Output the (x, y) coordinate of the center of the cell containing the given text.  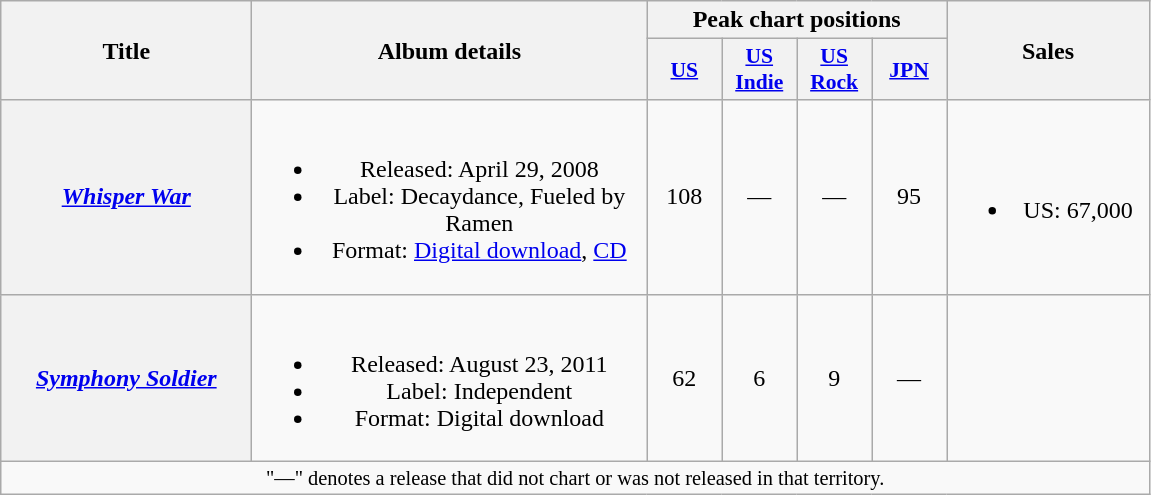
9 (834, 378)
Released: August 23, 2011Label: IndependentFormat: Digital download (450, 378)
Sales (1048, 50)
US Indie (760, 70)
95 (910, 197)
Symphony Soldier (126, 378)
Released: April 29, 2008Label: Decaydance, Fueled by RamenFormat: Digital download, CD (450, 197)
Title (126, 50)
JPN (910, 70)
US: 67,000 (1048, 197)
Album details (450, 50)
108 (684, 197)
US Rock (834, 70)
6 (760, 378)
Peak chart positions (797, 20)
62 (684, 378)
Whisper War (126, 197)
US (684, 70)
"—" denotes a release that did not chart or was not released in that territory. (576, 478)
